Return (x, y) of the center of cell containing provided text 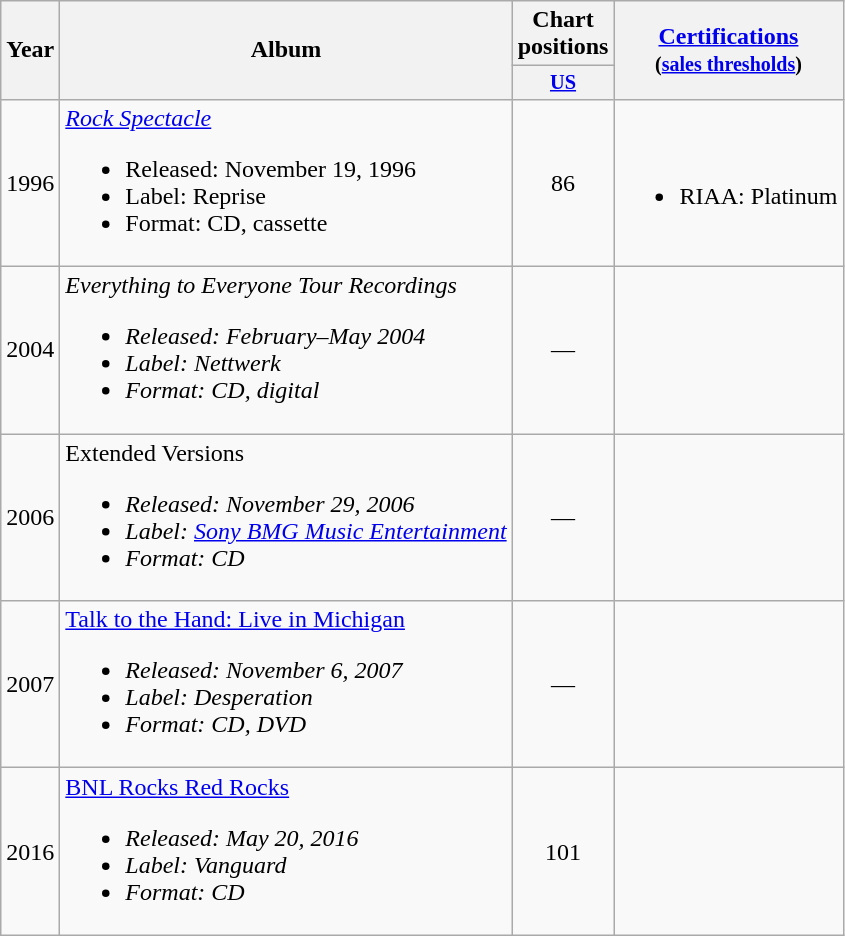
Talk to the Hand: Live in MichiganReleased: November 6, 2007Label: DesperationFormat: CD, DVD (286, 684)
RIAA: Platinum (728, 182)
Rock SpectacleReleased: November 19, 1996Label: RepriseFormat: CD, cassette (286, 182)
2007 (30, 684)
86 (563, 182)
2006 (30, 518)
Album (286, 50)
Chart positions (563, 34)
2016 (30, 852)
1996 (30, 182)
Extended VersionsReleased: November 29, 2006Label: Sony BMG Music EntertainmentFormat: CD (286, 518)
101 (563, 852)
Year (30, 50)
BNL Rocks Red RocksReleased: May 20, 2016Label: VanguardFormat: CD (286, 852)
US (563, 83)
Certifications(sales thresholds) (728, 50)
Everything to Everyone Tour RecordingsReleased: February–May 2004Label: NettwerkFormat: CD, digital (286, 350)
2004 (30, 350)
